Locate the cell with the specified text and output its (x, y) center coordinate. 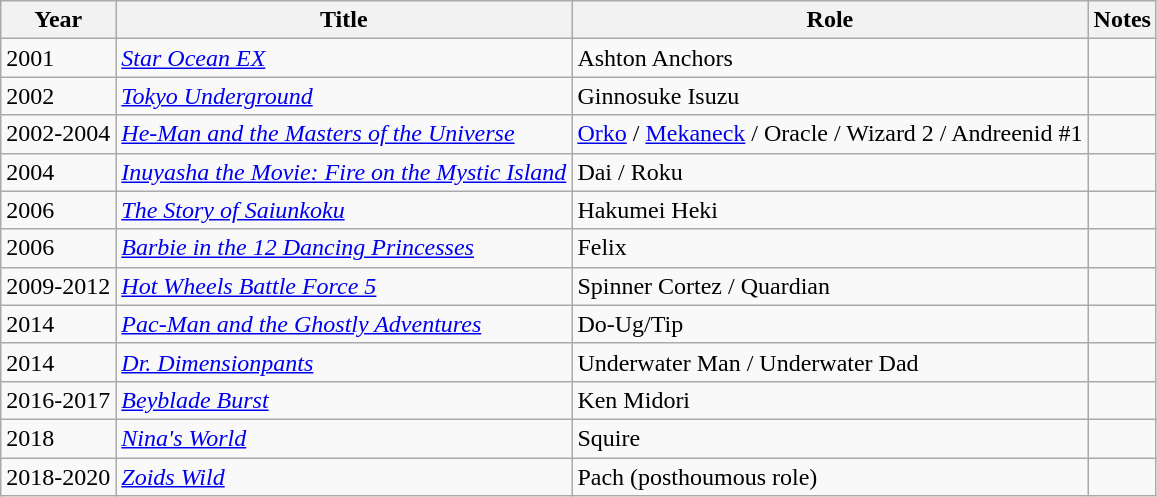
Title (344, 20)
Pach (posthoumous role) (830, 477)
2018-2020 (58, 477)
Ken Midori (830, 400)
Underwater Man / Underwater Dad (830, 362)
2016-2017 (58, 400)
Hakumei Heki (830, 210)
Hot Wheels Battle Force 5 (344, 286)
2004 (58, 172)
Dr. Dimensionpants (344, 362)
Year (58, 20)
Ginnosuke Isuzu (830, 96)
Tokyo Underground (344, 96)
Ashton Anchors (830, 58)
Notes (1122, 20)
Barbie in the 12 Dancing Princesses (344, 248)
2001 (58, 58)
Spinner Cortez / Quardian (830, 286)
2009-2012 (58, 286)
Orko / Mekaneck / Oracle / Wizard 2 / Andreenid #1 (830, 134)
2002-2004 (58, 134)
Nina's World (344, 438)
Zoids Wild (344, 477)
He-Man and the Masters of the Universe (344, 134)
Star Ocean EX (344, 58)
Pac-Man and the Ghostly Adventures (344, 324)
Dai / Roku (830, 172)
Role (830, 20)
The Story of Saiunkoku (344, 210)
2002 (58, 96)
Squire (830, 438)
Inuyasha the Movie: Fire on the Mystic Island (344, 172)
2018 (58, 438)
Do-Ug/Tip (830, 324)
Felix (830, 248)
Beyblade Burst (344, 400)
